Search for the cell housing the specified text and yield its (X, Y) center coordinate. 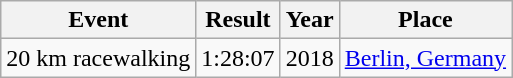
Year (310, 20)
Result (238, 20)
Berlin, Germany (425, 58)
1:28:07 (238, 58)
Event (98, 20)
Place (425, 20)
2018 (310, 58)
20 km racewalking (98, 58)
